From the cell containing the given text, extract its center point as (X, Y) coordinate. 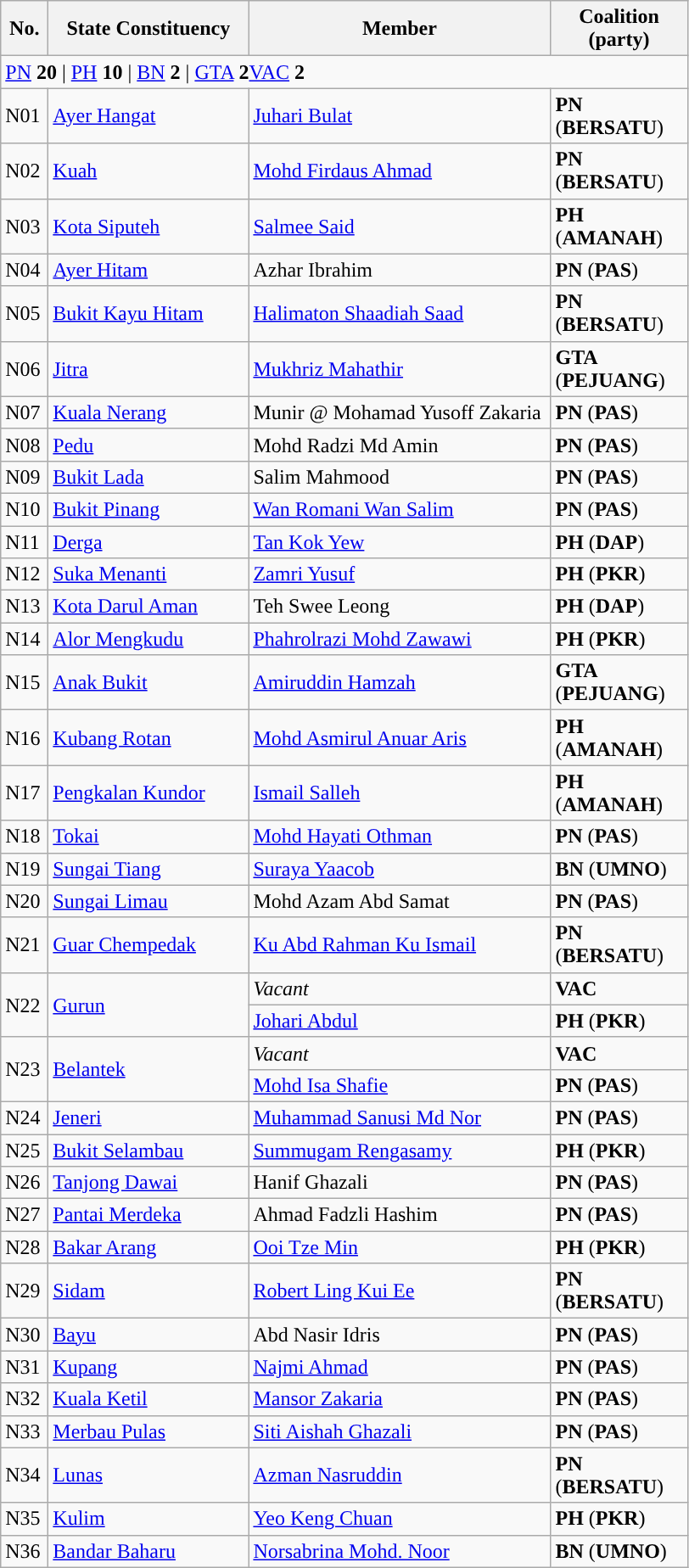
Salmee Said (400, 226)
Tan Kok Yew (400, 542)
Mohd Hayati Othman (400, 837)
Ooi Tze Min (400, 1247)
Pedu (148, 445)
Bukit Lada (148, 477)
Bukit Selambau (148, 1150)
Sungai Limau (148, 901)
Kupang (148, 1367)
Norsabrina Mohd. Noor (400, 1551)
N18 (25, 837)
N34 (25, 1475)
N31 (25, 1367)
Johari Abdul (400, 1021)
Amiruddin Hamzah (400, 682)
Bayu (148, 1335)
Pengkalan Kundor (148, 792)
Tanjong Dawai (148, 1183)
N36 (25, 1551)
N30 (25, 1335)
N19 (25, 869)
N08 (25, 445)
N06 (25, 368)
N11 (25, 542)
N33 (25, 1431)
N03 (25, 226)
N24 (25, 1117)
N01 (25, 115)
Abd Nasir Idris (400, 1335)
Pantai Merdeka (148, 1215)
Salim Mahmood (400, 477)
N02 (25, 171)
N32 (25, 1399)
Munir @ Mohamad Yusoff Zakaria (400, 412)
Suraya Yaacob (400, 869)
Member (400, 29)
N17 (25, 792)
N22 (25, 1005)
Bakar Arang (148, 1247)
Mansor Zakaria (400, 1399)
Ahmad Fadzli Hashim (400, 1215)
Kuala Nerang (148, 412)
Derga (148, 542)
Bukit Kayu Hitam (148, 314)
Yeo Keng Chuan (400, 1519)
N26 (25, 1183)
Anak Bukit (148, 682)
Mohd Radzi Md Amin (400, 445)
Tokai (148, 837)
Mohd Firdaus Ahmad (400, 171)
Phahrolrazi Mohd Zawawi (400, 639)
Ayer Hangat (148, 115)
N21 (25, 945)
Kota Darul Aman (148, 607)
State Constituency (148, 29)
N23 (25, 1069)
Alor Mengkudu (148, 639)
Mohd Asmirul Anuar Aris (400, 738)
Muhammad Sanusi Md Nor (400, 1117)
Mukhriz Mahathir (400, 368)
Hanif Ghazali (400, 1183)
Suka Menanti (148, 574)
N10 (25, 509)
PN 20 | PH 10 | BN 2 | GTA 2VAC 2 (344, 72)
Halimaton Shaadiah Saad (400, 314)
No. (25, 29)
Bukit Pinang (148, 509)
N12 (25, 574)
Merbau Pulas (148, 1431)
Sungai Tiang (148, 869)
Azman Nasruddin (400, 1475)
N27 (25, 1215)
Mohd Azam Abd Samat (400, 901)
Guar Chempedak (148, 945)
Ku Abd Rahman Ku Ismail (400, 945)
Mohd Isa Shafie (400, 1085)
N13 (25, 607)
Coalition (party) (619, 29)
N29 (25, 1291)
Belantek (148, 1069)
Bandar Baharu (148, 1551)
Summugam Rengasamy (400, 1150)
N15 (25, 682)
Zamri Yusuf (400, 574)
Ismail Salleh (400, 792)
Kubang Rotan (148, 738)
Kulim (148, 1519)
Robert Ling Kui Ee (400, 1291)
Jitra (148, 368)
N04 (25, 270)
Lunas (148, 1475)
Gurun (148, 1005)
N14 (25, 639)
N07 (25, 412)
N09 (25, 477)
Sidam (148, 1291)
N05 (25, 314)
Siti Aishah Ghazali (400, 1431)
Ayer Hitam (148, 270)
Najmi Ahmad (400, 1367)
Kuala Ketil (148, 1399)
Juhari Bulat (400, 115)
Kota Siputeh (148, 226)
N35 (25, 1519)
Teh Swee Leong (400, 607)
Wan Romani Wan Salim (400, 509)
N20 (25, 901)
N25 (25, 1150)
N16 (25, 738)
Jeneri (148, 1117)
Azhar Ibrahim (400, 270)
Kuah (148, 171)
N28 (25, 1247)
